From the cell containing the given text, extract its center point as (x, y) coordinate. 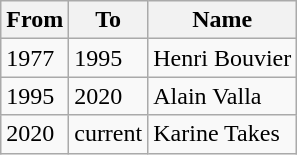
1977 (35, 58)
Henri Bouvier (222, 58)
To (108, 20)
From (35, 20)
current (108, 134)
Name (222, 20)
Karine Takes (222, 134)
Alain Valla (222, 96)
